Return (X, Y) of the center of cell containing provided text 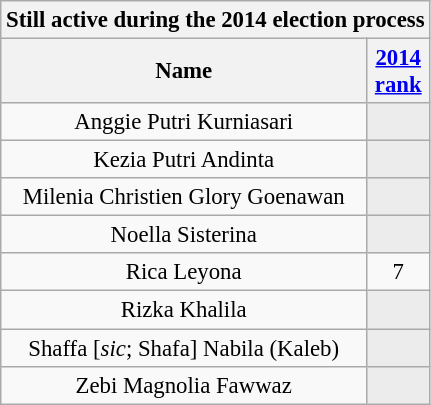
Name (184, 72)
7 (398, 273)
Kezia Putri Andinta (184, 160)
Zebi Magnolia Fawwaz (184, 385)
2014rank (398, 72)
Anggie Putri Kurniasari (184, 122)
Noella Sisterina (184, 235)
Rica Leyona (184, 273)
Milenia Christien Glory Goenawan (184, 197)
Shaffa [sic; Shafa] Nabila (Kaleb) (184, 348)
Rizka Khalila (184, 310)
Still active during the 2014 election process (216, 20)
